Locate the cell with the specified text and output its [x, y] center coordinate. 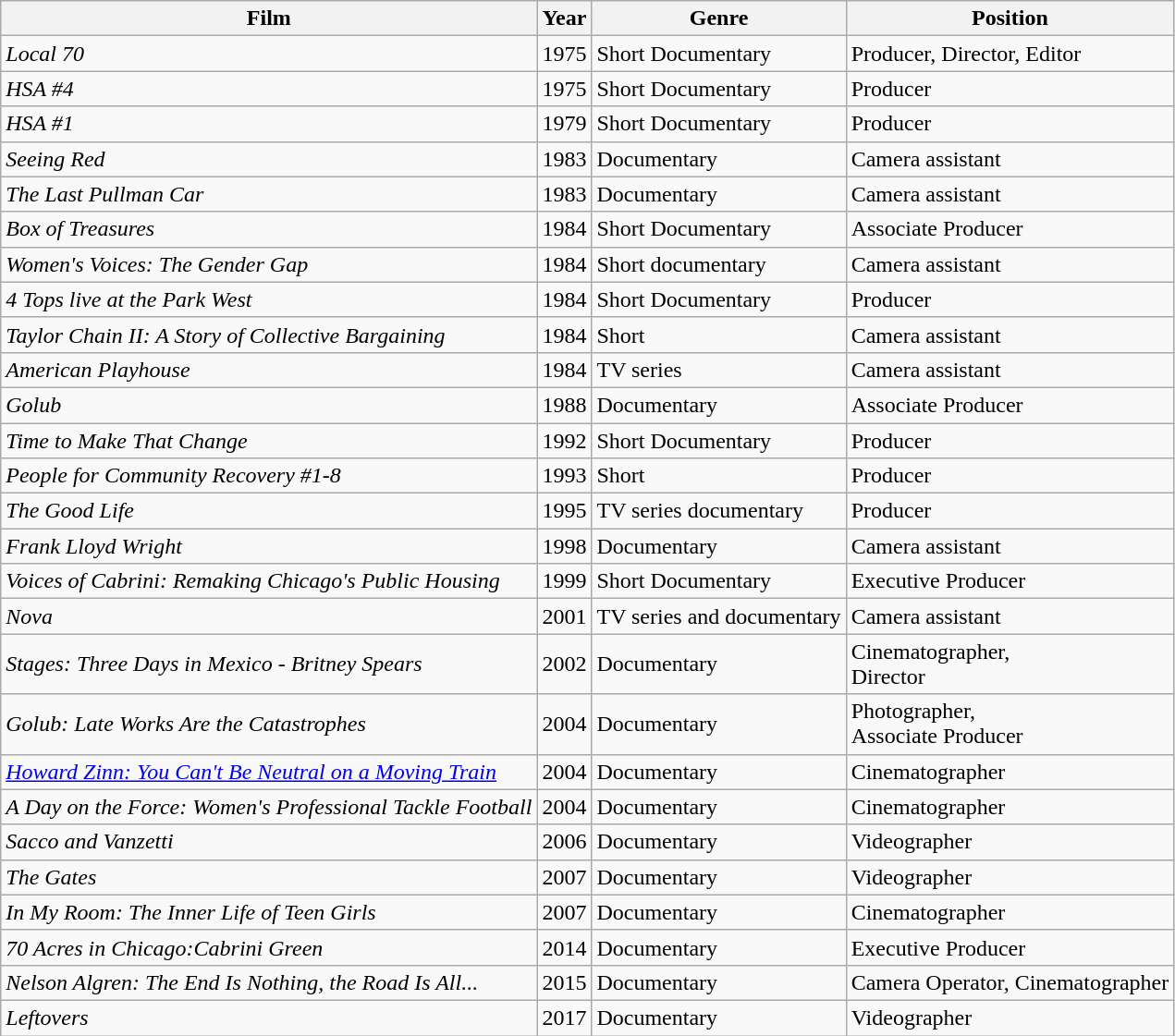
1999 [564, 581]
American Playhouse [269, 370]
Local 70 [269, 54]
In My Room: The Inner Life of Teen Girls [269, 912]
Leftovers [269, 1018]
Golub: Late Works Are the Catastrophes [269, 725]
The Good Life [269, 511]
HSA #4 [269, 89]
1993 [564, 476]
Camera Operator, Cinematographer [1010, 982]
Year [564, 18]
Taylor Chain II: A Story of Collective Bargaining [269, 335]
Film [269, 18]
TV series [719, 370]
1988 [564, 405]
1992 [564, 441]
1979 [564, 124]
HSA #1 [269, 124]
2014 [564, 947]
Howard Zinn: You Can't Be Neutral on a Moving Train [269, 772]
2002 [564, 664]
The Gates [269, 877]
Producer, Director, Editor [1010, 54]
TV series documentary [719, 511]
Golub [269, 405]
2015 [564, 982]
Stages: Three Days in Mexico - Britney Spears [269, 664]
Photographer,Associate Producer [1010, 725]
Sacco and Vanzetti [269, 842]
1995 [564, 511]
Frank Lloyd Wright [269, 546]
The Last Pullman Car [269, 194]
Time to Make That Change [269, 441]
2006 [564, 842]
Nova [269, 616]
4 Tops live at the Park West [269, 299]
Genre [719, 18]
Box of Treasures [269, 229]
1998 [564, 546]
Voices of Cabrini: Remaking Chicago's Public Housing [269, 581]
Cinematographer,Director [1010, 664]
2017 [564, 1018]
Women's Voices: The Gender Gap [269, 264]
2001 [564, 616]
Seeing Red [269, 159]
People for Community Recovery #1-8 [269, 476]
Short documentary [719, 264]
Nelson Algren: The End Is Nothing, the Road Is All... [269, 982]
TV series and documentary [719, 616]
Position [1010, 18]
70 Acres in Chicago:Cabrini Green [269, 947]
A Day on the Force: Women's Professional Tackle Football [269, 807]
